Identify which cell holds the provided text, then report its [x, y] central coordinate. 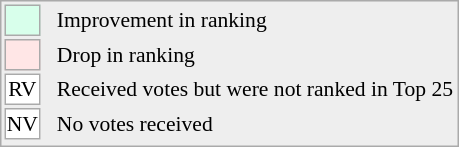
Drop in ranking [254, 55]
No votes received [254, 124]
Received votes but were not ranked in Top 25 [254, 90]
RV [22, 90]
NV [22, 124]
Improvement in ranking [254, 20]
